Return the [x, y] coordinate for the center point of the cell that contains the specified text.  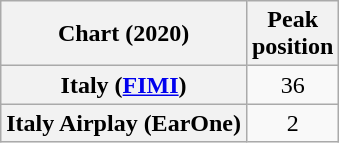
36 [292, 85]
2 [292, 123]
Chart (2020) [124, 34]
Italy Airplay (EarOne) [124, 123]
Italy (FIMI) [124, 85]
Peakposition [292, 34]
